For the text-containing cell, return its midpoint in (x, y) coordinate format. 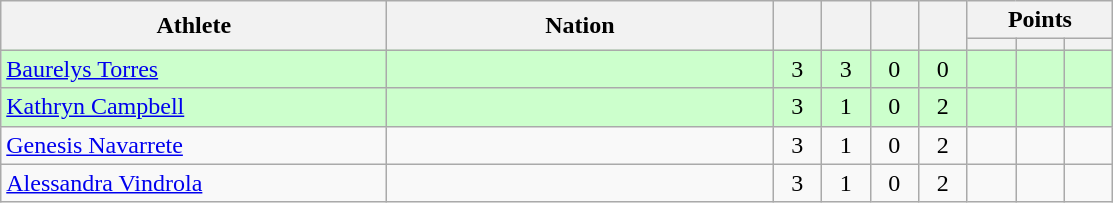
Alessandra Vindrola (194, 183)
Genesis Navarrete (194, 145)
Athlete (194, 26)
Kathryn Campbell (194, 107)
Baurelys Torres (194, 69)
Nation (580, 26)
Points (1040, 20)
